Return [x, y] of the center of cell containing provided text 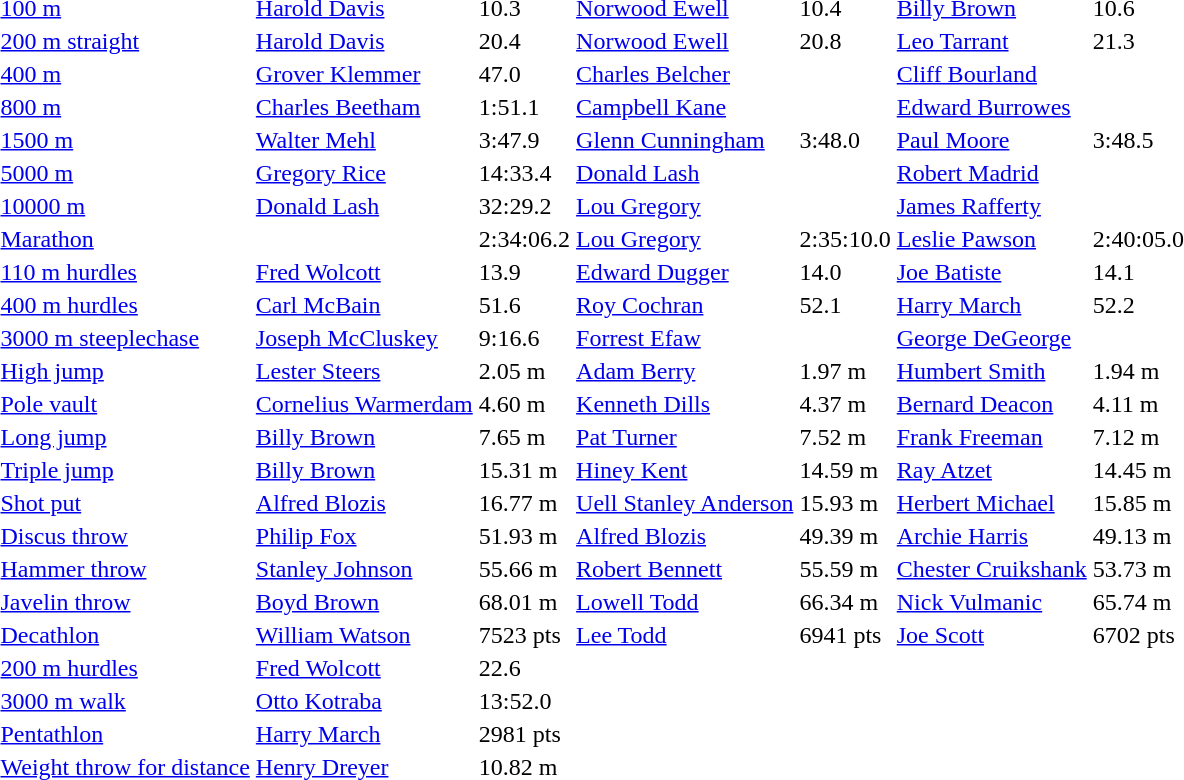
2981 pts [524, 734]
Uell Stanley Anderson [685, 503]
Lowell Todd [685, 602]
Roy Cochran [685, 305]
Leo Tarrant [992, 41]
66.34 m [845, 602]
9:16.6 [524, 338]
4.37 m [845, 404]
1.97 m [845, 371]
Joseph McCluskey [364, 338]
George DeGeorge [992, 338]
7523 pts [524, 635]
20.8 [845, 41]
Ray Atzet [992, 470]
Cliff Bourland [992, 74]
16.77 m [524, 503]
Otto Kotraba [364, 701]
Frank Freeman [992, 437]
Lee Todd [685, 635]
Forrest Efaw [685, 338]
Bernard Deacon [992, 404]
6941 pts [845, 635]
47.0 [524, 74]
Leslie Pawson [992, 239]
Herbert Michael [992, 503]
Hiney Kent [685, 470]
14.0 [845, 272]
3:47.9 [524, 140]
Charles Beetham [364, 107]
22.6 [524, 668]
13.9 [524, 272]
55.66 m [524, 569]
49.39 m [845, 536]
4.60 m [524, 404]
2:35:10.0 [845, 239]
Adam Berry [685, 371]
Stanley Johnson [364, 569]
Pat Turner [685, 437]
Cornelius Warmerdam [364, 404]
7.65 m [524, 437]
Carl McBain [364, 305]
Lester Steers [364, 371]
Robert Bennett [685, 569]
Nick Vulmanic [992, 602]
20.4 [524, 41]
2:34:06.2 [524, 239]
Philip Fox [364, 536]
Edward Burrowes [992, 107]
William Watson [364, 635]
1:51.1 [524, 107]
James Rafferty [992, 206]
Boyd Brown [364, 602]
Gregory Rice [364, 173]
Edward Dugger [685, 272]
Joe Batiste [992, 272]
Humbert Smith [992, 371]
51.93 m [524, 536]
14.59 m [845, 470]
Grover Klemmer [364, 74]
68.01 m [524, 602]
52.1 [845, 305]
3:48.0 [845, 140]
7.52 m [845, 437]
14:33.4 [524, 173]
51.6 [524, 305]
Walter Mehl [364, 140]
Charles Belcher [685, 74]
Joe Scott [992, 635]
2.05 m [524, 371]
55.59 m [845, 569]
Robert Madrid [992, 173]
Paul Moore [992, 140]
Glenn Cunningham [685, 140]
Chester Cruikshank [992, 569]
Campbell Kane [685, 107]
Harold Davis [364, 41]
Norwood Ewell [685, 41]
Archie Harris [992, 536]
15.31 m [524, 470]
Kenneth Dills [685, 404]
32:29.2 [524, 206]
15.93 m [845, 503]
13:52.0 [524, 701]
